Scan for the cell matching the given text and deliver its [X, Y] coordinate at center. 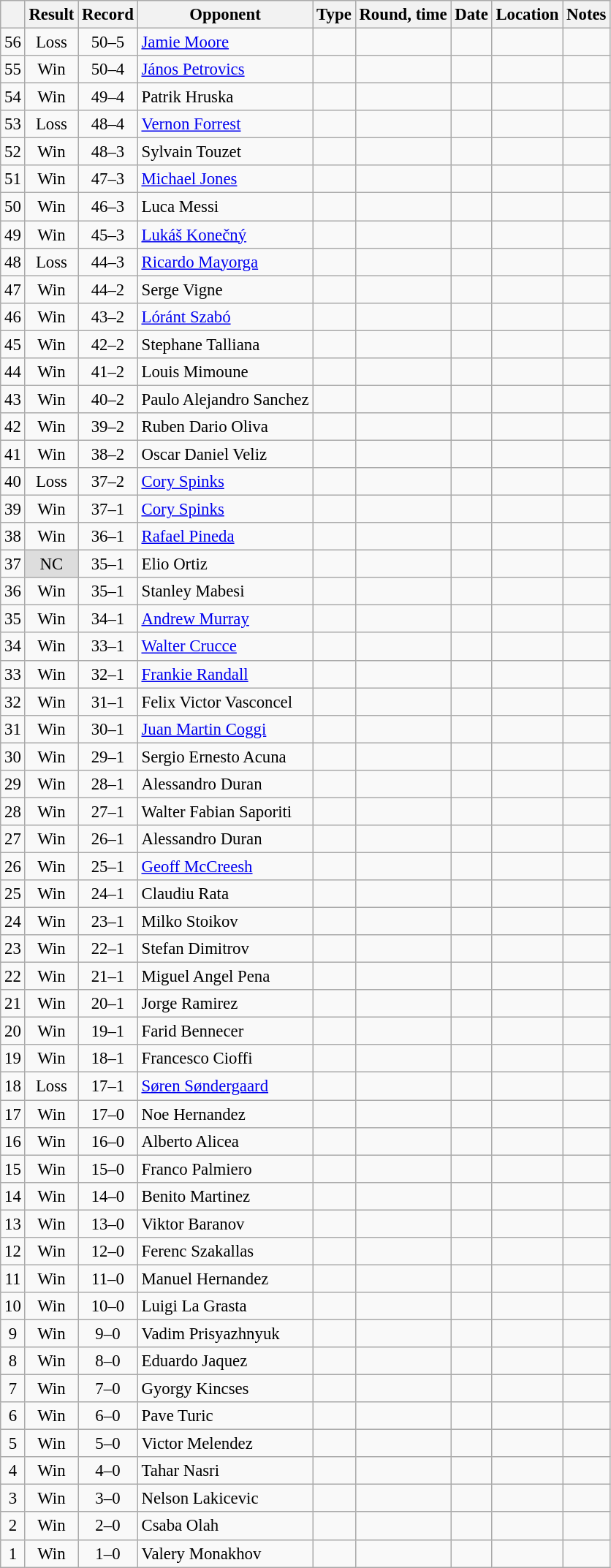
27 [13, 839]
36 [13, 591]
Milko Stoikov [225, 922]
Alberto Alicea [225, 1141]
Result [51, 15]
29–1 [108, 757]
Claudiu Rata [225, 894]
Felix Victor Vasconcel [225, 702]
Type [334, 15]
Walter Crucce [225, 647]
48–4 [108, 124]
Opponent [225, 15]
43 [13, 399]
9–0 [108, 1333]
3–0 [108, 1499]
22–1 [108, 949]
43–2 [108, 317]
23 [13, 949]
20–1 [108, 1004]
18 [13, 1086]
Louis Mimoune [225, 372]
Andrew Murray [225, 619]
42–2 [108, 344]
Luca Messi [225, 207]
Sylvain Touzet [225, 152]
9 [13, 1333]
1 [13, 1553]
Oscar Daniel Veliz [225, 454]
Date [471, 15]
24 [13, 922]
Geoff McCreesh [225, 866]
Frankie Randall [225, 674]
Record [108, 15]
26 [13, 866]
NC [51, 564]
6 [13, 1416]
31 [13, 729]
32–1 [108, 674]
31–1 [108, 702]
25–1 [108, 866]
42 [13, 427]
Luigi La Grasta [225, 1306]
4 [13, 1471]
Noe Hernandez [225, 1114]
Pave Turic [225, 1416]
Serge Vigne [225, 289]
Csaba Olah [225, 1526]
Stanley Mabesi [225, 591]
16–0 [108, 1141]
Benito Martinez [225, 1196]
53 [13, 124]
15–0 [108, 1169]
54 [13, 97]
29 [13, 784]
1–0 [108, 1553]
52 [13, 152]
45–3 [108, 235]
30–1 [108, 729]
44 [13, 372]
Sergio Ernesto Acuna [225, 757]
34–1 [108, 619]
44–3 [108, 262]
8 [13, 1361]
16 [13, 1141]
Jamie Moore [225, 42]
7 [13, 1389]
39 [13, 510]
46–3 [108, 207]
17 [13, 1114]
24–1 [108, 894]
Francesco Cioffi [225, 1059]
40 [13, 482]
Lóránt Szabó [225, 317]
Lukáš Konečný [225, 235]
Nelson Lakicevic [225, 1499]
17–0 [108, 1114]
47–3 [108, 179]
Elio Ortiz [225, 564]
Stefan Dimitrov [225, 949]
Tahar Nasri [225, 1471]
41 [13, 454]
14–0 [108, 1196]
30 [13, 757]
Juan Martin Coggi [225, 729]
Round, time [403, 15]
39–2 [108, 427]
7–0 [108, 1389]
19–1 [108, 1031]
11–0 [108, 1279]
Walter Fabian Saporiti [225, 811]
Farid Bennecer [225, 1031]
55 [13, 69]
21–1 [108, 977]
12–0 [108, 1251]
13–0 [108, 1224]
10–0 [108, 1306]
Jorge Ramirez [225, 1004]
Victor Melendez [225, 1444]
2 [13, 1526]
14 [13, 1196]
2–0 [108, 1526]
49 [13, 235]
Ruben Dario Oliva [225, 427]
Vadim Prisyazhnyuk [225, 1333]
25 [13, 894]
4–0 [108, 1471]
17–1 [108, 1086]
28 [13, 811]
11 [13, 1279]
15 [13, 1169]
33 [13, 674]
36–1 [108, 537]
27–1 [108, 811]
5–0 [108, 1444]
Viktor Baranov [225, 1224]
47 [13, 289]
56 [13, 42]
48–3 [108, 152]
21 [13, 1004]
49–4 [108, 97]
Søren Søndergaard [225, 1086]
28–1 [108, 784]
Miguel Angel Pena [225, 977]
19 [13, 1059]
50 [13, 207]
20 [13, 1031]
Valery Monakhov [225, 1553]
34 [13, 647]
41–2 [108, 372]
35 [13, 619]
48 [13, 262]
6–0 [108, 1416]
Michael Jones [225, 179]
40–2 [108, 399]
32 [13, 702]
8–0 [108, 1361]
Ricardo Mayorga [225, 262]
18–1 [108, 1059]
22 [13, 977]
Paulo Alejandro Sanchez [225, 399]
Eduardo Jaquez [225, 1361]
38–2 [108, 454]
23–1 [108, 922]
51 [13, 179]
Patrik Hruska [225, 97]
Franco Palmiero [225, 1169]
50–5 [108, 42]
János Petrovics [225, 69]
26–1 [108, 839]
38 [13, 537]
46 [13, 317]
33–1 [108, 647]
12 [13, 1251]
37 [13, 564]
13 [13, 1224]
Location [528, 15]
45 [13, 344]
Gyorgy Kincses [225, 1389]
37–2 [108, 482]
Manuel Hernandez [225, 1279]
3 [13, 1499]
50–4 [108, 69]
37–1 [108, 510]
44–2 [108, 289]
Vernon Forrest [225, 124]
Ferenc Szakallas [225, 1251]
Stephane Talliana [225, 344]
5 [13, 1444]
Notes [586, 15]
10 [13, 1306]
Rafael Pineda [225, 537]
